Return [x, y] of the center of cell containing provided text 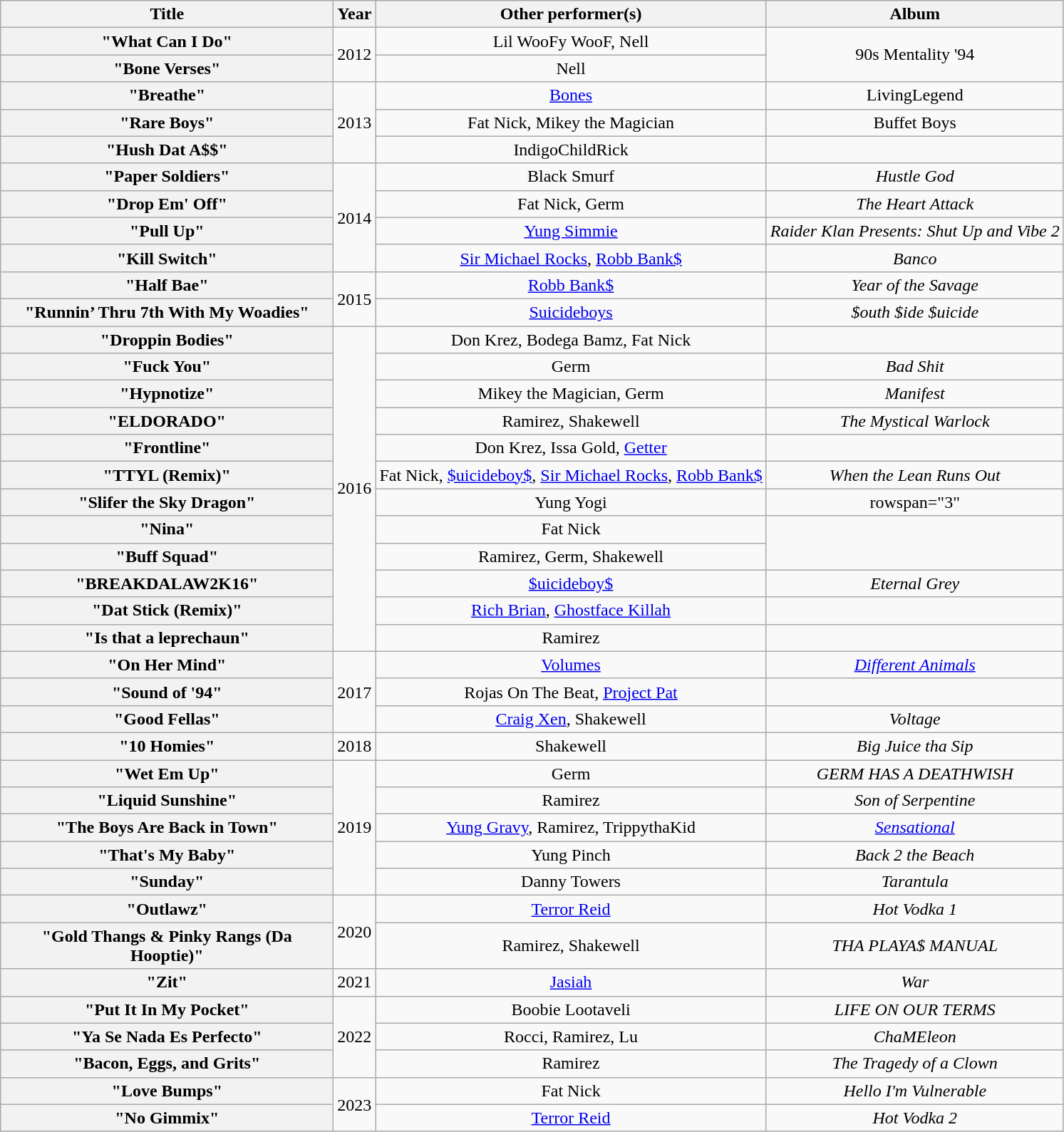
Hot Vodka 1 [915, 909]
Eternal Grey [915, 583]
2023 [355, 1104]
"What Can I Do" [167, 41]
"Wet Em Up" [167, 773]
"Paper Soldiers" [167, 177]
"Sunday" [167, 882]
"Droppin Bodies" [167, 340]
"Frontline" [167, 448]
"Fuck You" [167, 367]
"Bone Verses" [167, 68]
2021 [355, 982]
Sensational [915, 828]
Raider Klan Presents: Shut Up and Vibe 2 [915, 231]
GERM HAS A DEATHWISH [915, 773]
Manifest [915, 394]
Bad Shit [915, 367]
2013 [355, 123]
Robb Bank$ [571, 285]
Hot Vodka 2 [915, 1118]
"Rare Boys" [167, 123]
"Liquid Sunshine" [167, 801]
"Zit" [167, 982]
rowspan="3" [915, 502]
"Runnin’ Thru 7th With My Woadies" [167, 312]
Other performer(s) [571, 14]
Shakewell [571, 746]
"Half Bae" [167, 285]
Suicideboys [571, 312]
"Drop Em' Off" [167, 204]
Don Krez, Issa Gold, Getter [571, 448]
2012 [355, 55]
Don Krez, Bodega Bamz, Fat Nick [571, 340]
Voltage [915, 719]
Ramirez, Germ, Shakewell [571, 556]
"Good Fellas" [167, 719]
2020 [355, 932]
"Kill Switch" [167, 258]
"Ya Se Nada Es Perfecto" [167, 1037]
Back 2 the Beach [915, 855]
The Tragedy of a Clown [915, 1064]
"Dat Stick (Remix)" [167, 611]
Volumes [571, 665]
90s Mentality '94 [915, 55]
"That's My Baby" [167, 855]
Year [355, 14]
Hustle God [915, 177]
LivingLegend [915, 95]
Son of Serpentine [915, 801]
THA PLAYA$ MANUAL [915, 946]
"On Her Mind" [167, 665]
"Love Bumps" [167, 1091]
Rich Brian, Ghostface Killah [571, 611]
"Pull Up" [167, 231]
"Outlawz" [167, 909]
Fat Nick, Germ [571, 204]
ChaMEleon [915, 1037]
Sir Michael Rocks, Robb Bank$ [571, 258]
Nell [571, 68]
"Gold Thangs & Pinky Rangs (Da Hooptie)" [167, 946]
"Is that a leprechaun" [167, 638]
2014 [355, 217]
War [915, 982]
2019 [355, 827]
Year of the Savage [915, 285]
Bones [571, 95]
Rojas On The Beat, Project Pat [571, 692]
Rocci, Ramirez, Lu [571, 1037]
Lil WooFy WooF, Nell [571, 41]
$outh $ide $uicide [915, 312]
Yung Yogi [571, 502]
"Hypnotize" [167, 394]
When the Lean Runs Out [915, 475]
"BREAKDALAW2K16" [167, 583]
LIFE ON OUR TERMS [915, 1009]
"Bacon, Eggs, and Grits" [167, 1064]
Yung Pinch [571, 855]
2015 [355, 298]
"Buff Squad" [167, 556]
"The Boys Are Back in Town" [167, 828]
"Nina" [167, 529]
$uicideboy$ [571, 583]
Craig Xen, Shakewell [571, 719]
Banco [915, 258]
The Heart Attack [915, 204]
2016 [355, 489]
IndigoChildRick [571, 150]
"10 Homies" [167, 746]
"Sound of '94" [167, 692]
"Put It In My Pocket" [167, 1009]
Different Animals [915, 665]
"ELDORADO" [167, 421]
Buffet Boys [915, 123]
Yung Simmie [571, 231]
Fat Nick, $uicideboy$, Sir Michael Rocks, Robb Bank$ [571, 475]
Boobie Lootaveli [571, 1009]
2022 [355, 1037]
Black Smurf [571, 177]
Yung Gravy, Ramirez, TrippythaKid [571, 828]
Big Juice tha Sip [915, 746]
Jasiah [571, 982]
Title [167, 14]
Album [915, 14]
"No Gimmix" [167, 1118]
Tarantula [915, 882]
The Mystical Warlock [915, 421]
"Slifer the Sky Dragon" [167, 502]
2017 [355, 692]
2018 [355, 746]
Fat Nick, Mikey the Magician [571, 123]
"Breathe" [167, 95]
"TTYL (Remix)" [167, 475]
Danny Towers [571, 882]
Hello I'm Vulnerable [915, 1091]
"Hush Dat A$$" [167, 150]
Mikey the Magician, Germ [571, 394]
